Capture the cell that displays the provided text and extract its (x, y) central coordinate. 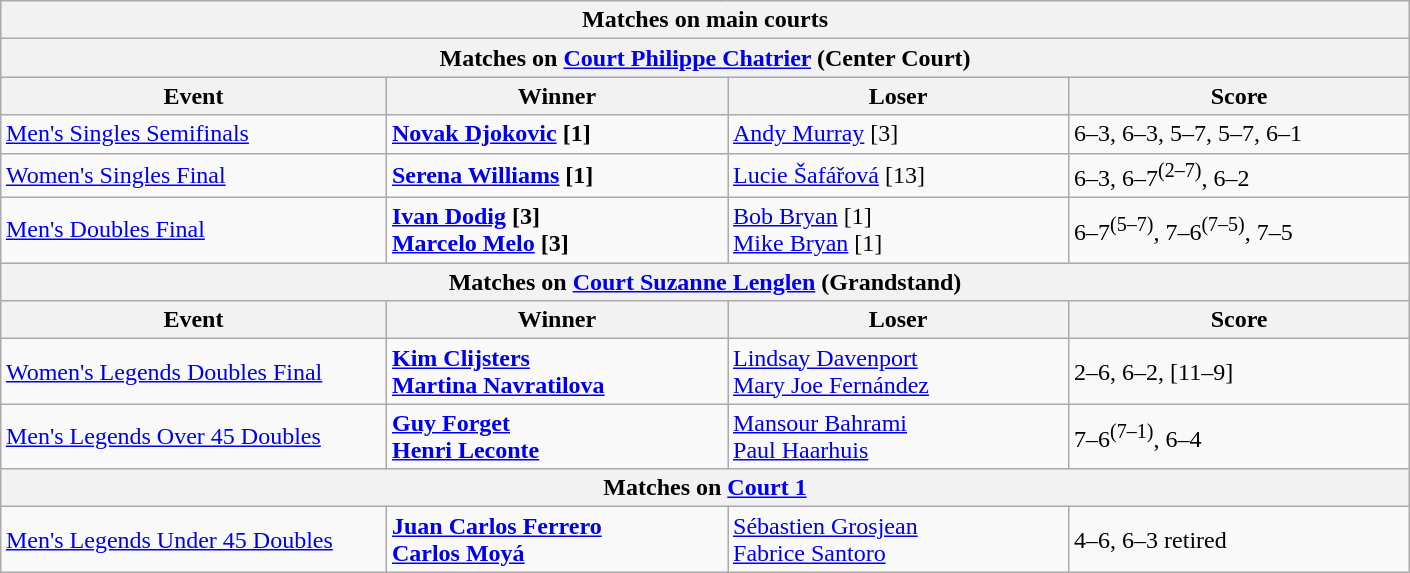
6–7(5–7), 7–6(7–5), 7–5 (1240, 230)
Matches on main courts (704, 20)
Novak Djokovic [1] (556, 134)
7–6(7–1), 6–4 (1240, 436)
6–3, 6–7(2–7), 6–2 (1240, 176)
Lucie Šafářová [13] (898, 176)
Ivan Dodig [3] Marcelo Melo [3] (556, 230)
Women's Legends Doubles Final (193, 372)
Guy Forget Henri Leconte (556, 436)
Serena Williams [1] (556, 176)
Sébastien Grosjean Fabrice Santoro (898, 540)
Mansour Bahrami Paul Haarhuis (898, 436)
4–6, 6–3 retired (1240, 540)
6–3, 6–3, 5–7, 5–7, 6–1 (1240, 134)
Lindsay Davenport Mary Joe Fernández (898, 372)
Matches on Court Philippe Chatrier (Center Court) (704, 58)
Juan Carlos Ferrero Carlos Moyá (556, 540)
Andy Murray [3] (898, 134)
Matches on Court Suzanne Lenglen (Grandstand) (704, 282)
Men's Legends Over 45 Doubles (193, 436)
Bob Bryan [1] Mike Bryan [1] (898, 230)
Kim Clijsters Martina Navratilova (556, 372)
Men's Singles Semifinals (193, 134)
Men's Legends Under 45 Doubles (193, 540)
Men's Doubles Final (193, 230)
Matches on Court 1 (704, 488)
Women's Singles Final (193, 176)
2–6, 6–2, [11–9] (1240, 372)
